Identify which cell holds the provided text, then report its (x, y) central coordinate. 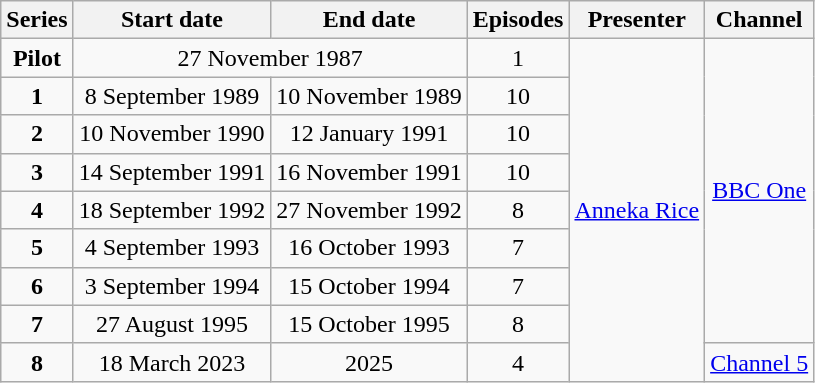
Pilot (37, 58)
10 November 1989 (369, 96)
27 November 1987 (270, 58)
6 (37, 286)
27 August 1995 (172, 324)
10 November 1990 (172, 134)
15 October 1995 (369, 324)
3 September 1994 (172, 286)
Start date (172, 20)
16 November 1991 (369, 172)
14 September 1991 (172, 172)
4 September 1993 (172, 248)
8 September 1989 (172, 96)
BBC One (760, 191)
16 October 1993 (369, 248)
3 (37, 172)
18 September 1992 (172, 210)
2025 (369, 362)
Presenter (637, 20)
Series (37, 20)
Channel (760, 20)
Episodes (518, 20)
2 (37, 134)
5 (37, 248)
18 March 2023 (172, 362)
12 January 1991 (369, 134)
End date (369, 20)
Anneka Rice (637, 210)
Channel 5 (760, 362)
15 October 1994 (369, 286)
27 November 1992 (369, 210)
